Extract the (x, y) coordinate from the center of the cell holding the provided text.  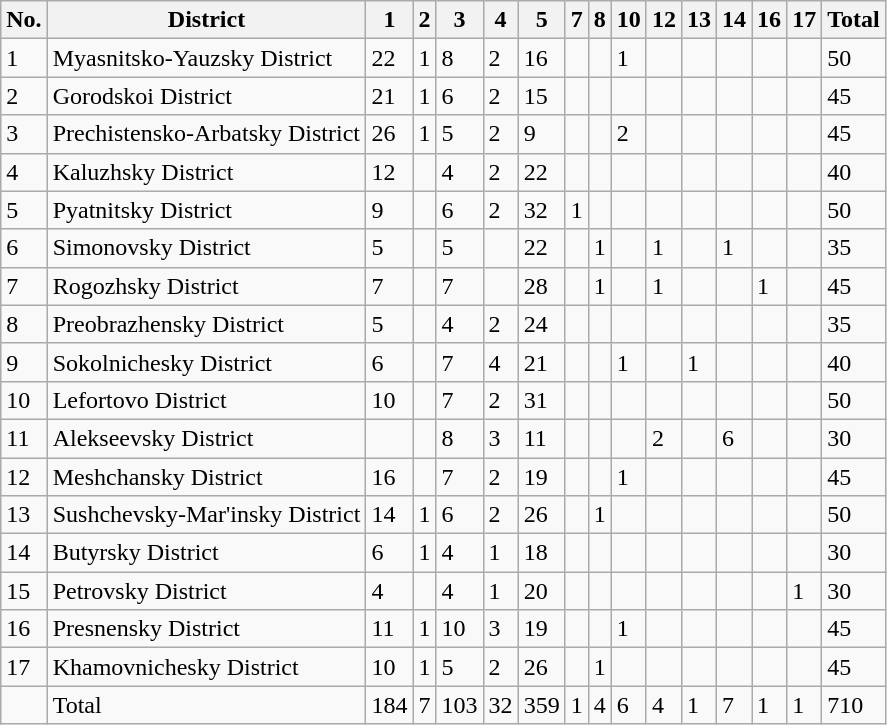
Sokolnichesky District (206, 362)
Meshchansky District (206, 477)
20 (542, 591)
Sushchevsky-Mar'insky District (206, 515)
103 (460, 705)
Petrovsky District (206, 591)
Kaluzhsky District (206, 172)
710 (854, 705)
Simonovsky District (206, 248)
Pyatnitsky District (206, 210)
24 (542, 324)
Presnensky District (206, 629)
Preobrazhensky District (206, 324)
Lefortovo District (206, 400)
District (206, 20)
No. (24, 20)
18 (542, 553)
Rogozhsky District (206, 286)
Alekseevsky District (206, 438)
Butyrsky District (206, 553)
Gorodskoi District (206, 96)
Myasnitsko-Yauzsky District (206, 58)
184 (390, 705)
Prechistensko-Arbatsky District (206, 134)
Khamovnichesky District (206, 667)
28 (542, 286)
31 (542, 400)
359 (542, 705)
